For the text-containing cell, return its midpoint in (X, Y) coordinate format. 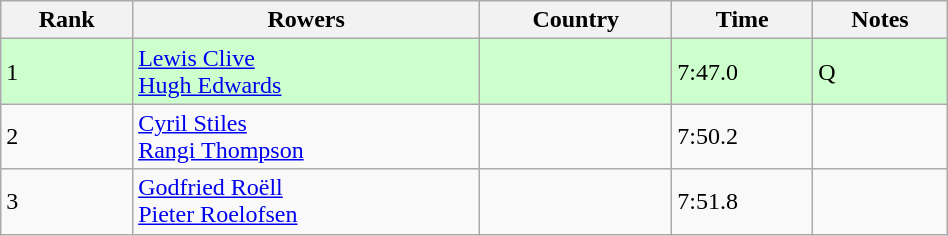
Time (742, 20)
7:47.0 (742, 72)
Rank (67, 20)
Q (880, 72)
Notes (880, 20)
2 (67, 136)
7:51.8 (742, 202)
7:50.2 (742, 136)
Lewis CliveHugh Edwards (306, 72)
Country (576, 20)
1 (67, 72)
Godfried RoëllPieter Roelofsen (306, 202)
Rowers (306, 20)
3 (67, 202)
Cyril StilesRangi Thompson (306, 136)
